Identify which cell holds the provided text, then report its [X, Y] central coordinate. 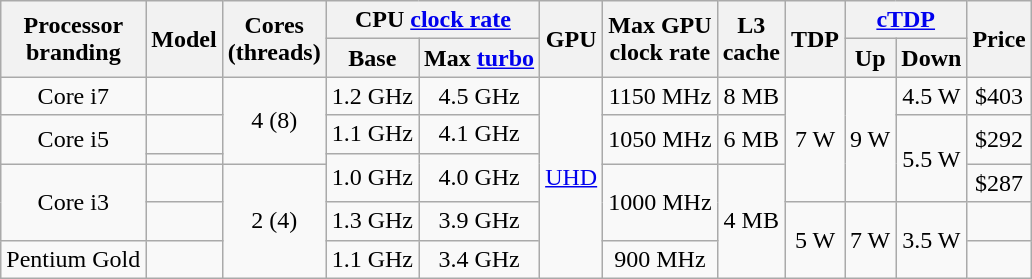
8 MB [751, 96]
1.0 GHz [372, 178]
Base [372, 58]
4.5 W [932, 96]
5 W [814, 240]
CPU clock rate [432, 20]
UHD [572, 178]
Core i3 [74, 202]
Processorbranding [74, 39]
2 (4) [274, 221]
$287 [999, 183]
cTDP [906, 20]
9 W [870, 140]
6 MB [751, 140]
$292 [999, 140]
TDP [814, 39]
1.3 GHz [372, 221]
Core i7 [74, 96]
4.0 GHz [480, 178]
4.1 GHz [480, 134]
3.9 GHz [480, 221]
$403 [999, 96]
Up [870, 58]
1.2 GHz [372, 96]
1050 MHz [660, 140]
GPU [572, 39]
Core i5 [74, 140]
5.5 W [932, 158]
Max GPUclock rate [660, 39]
3.4 GHz [480, 259]
3.5 W [932, 240]
4 (8) [274, 120]
Price [999, 39]
Model [184, 39]
1150 MHz [660, 96]
Down [932, 58]
4.5 GHz [480, 96]
1000 MHz [660, 202]
900 MHz [660, 259]
4 MB [751, 221]
L3cache [751, 39]
Max turbo [480, 58]
Pentium Gold [74, 259]
Cores(threads) [274, 39]
